For the text-containing cell, return its midpoint in [X, Y] coordinate format. 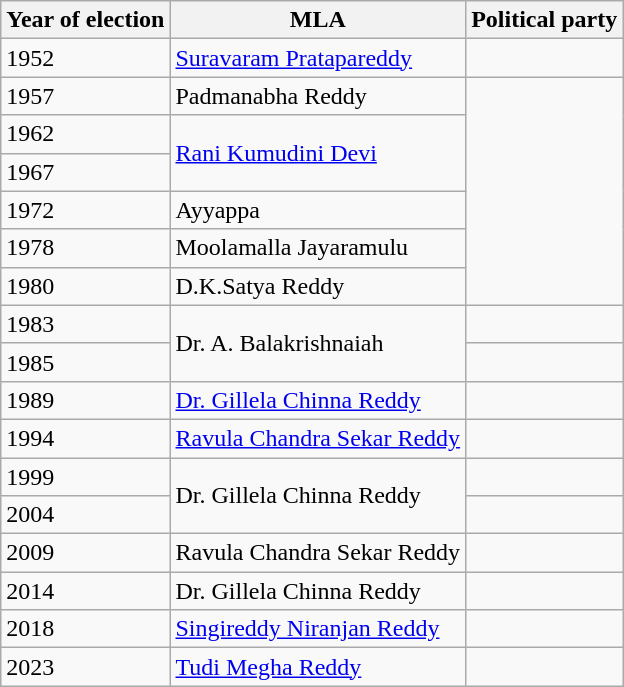
1952 [86, 58]
Tudi Megha Reddy [318, 667]
Dr. A. Balakrishnaiah [318, 343]
Rani Kumudini Devi [318, 153]
Singireddy Niranjan Reddy [318, 629]
Moolamalla Jayaramulu [318, 248]
1983 [86, 324]
1985 [86, 362]
1978 [86, 248]
1999 [86, 477]
2014 [86, 591]
D.K.Satya Reddy [318, 286]
1962 [86, 134]
Year of election [86, 20]
Suravaram Pratapareddy [318, 58]
MLA [318, 20]
1967 [86, 172]
2009 [86, 553]
1957 [86, 96]
Ayyappa [318, 210]
1972 [86, 210]
2018 [86, 629]
2023 [86, 667]
1989 [86, 400]
Political party [544, 20]
2004 [86, 515]
1980 [86, 286]
Padmanabha Reddy [318, 96]
1994 [86, 438]
